Return the (X, Y) coordinate for the center point of the cell that contains the specified text.  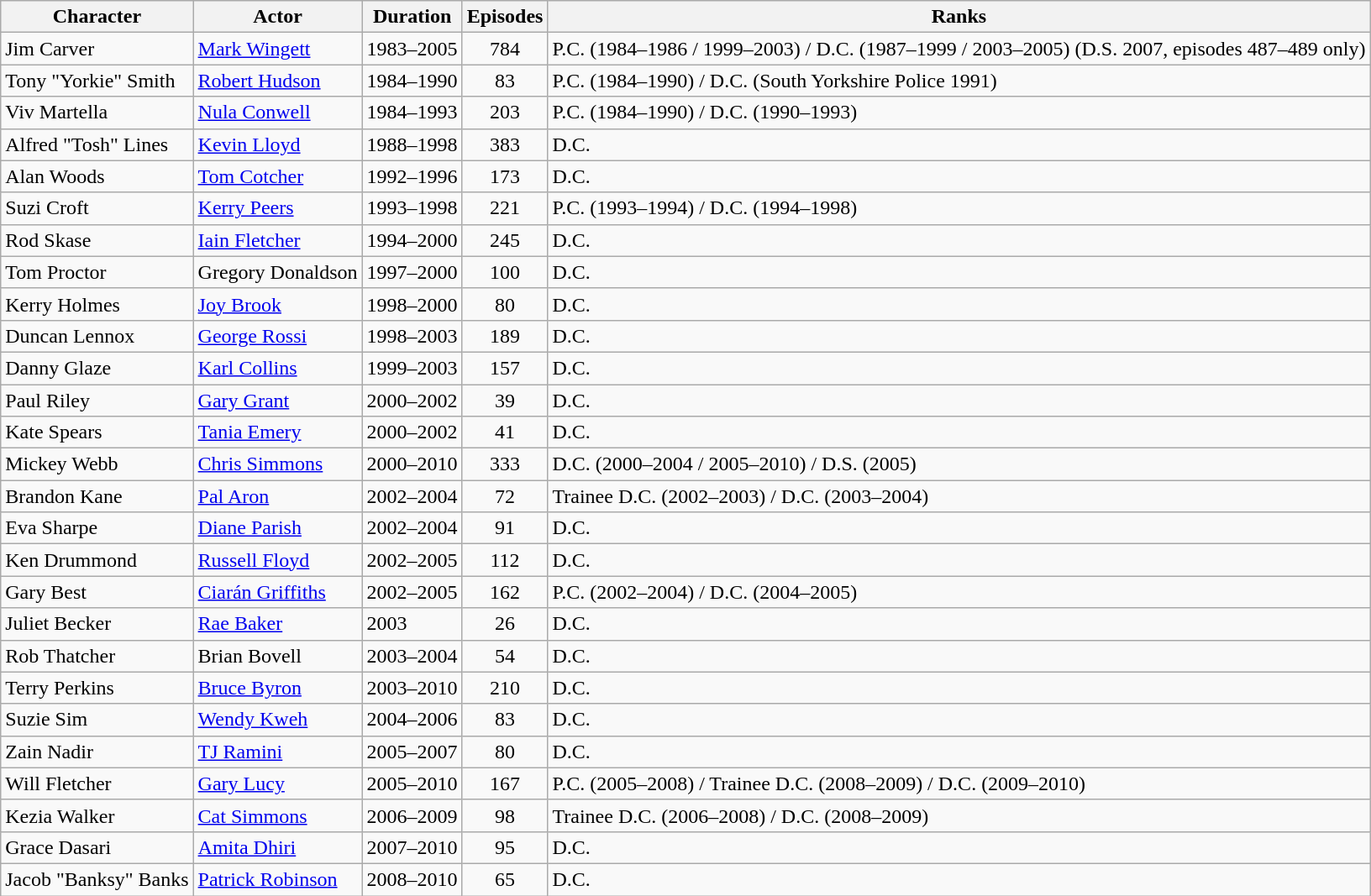
1984–1990 (412, 81)
Ranks (959, 17)
26 (505, 624)
2005–2007 (412, 752)
Tom Cotcher (277, 176)
Trainee D.C. (2006–2008) / D.C. (2008–2009) (959, 815)
Gary Lucy (277, 783)
54 (505, 656)
Pal Aron (277, 496)
Rae Baker (277, 624)
1994–2000 (412, 240)
Episodes (505, 17)
Grace Dasari (97, 847)
Character (97, 17)
Ken Drummond (97, 560)
2000–2010 (412, 464)
91 (505, 528)
2006–2009 (412, 815)
Gary Best (97, 592)
2003 (412, 624)
Duncan Lennox (97, 336)
72 (505, 496)
95 (505, 847)
Chris Simmons (277, 464)
Kezia Walker (97, 815)
1997–2000 (412, 272)
167 (505, 783)
Kevin Lloyd (277, 144)
2005–2010 (412, 783)
245 (505, 240)
39 (505, 401)
Bruce Byron (277, 688)
P.C. (2005–2008) / Trainee D.C. (2008–2009) / D.C. (2009–2010) (959, 783)
Actor (277, 17)
Suzie Sim (97, 720)
Viv Martella (97, 113)
Jacob "Banksy" Banks (97, 879)
P.C. (2002–2004) / D.C. (2004–2005) (959, 592)
Russell Floyd (277, 560)
65 (505, 879)
1983–2005 (412, 49)
Jim Carver (97, 49)
Mickey Webb (97, 464)
Karl Collins (277, 368)
333 (505, 464)
Terry Perkins (97, 688)
1998–2000 (412, 304)
Tania Emery (277, 432)
Brian Bovell (277, 656)
Tom Proctor (97, 272)
P.C. (1984–1986 / 1999–2003) / D.C. (1987–1999 / 2003–2005) (D.S. 2007, episodes 487–489 only) (959, 49)
P.C. (1984–1990) / D.C. (South Yorkshire Police 1991) (959, 81)
Danny Glaze (97, 368)
112 (505, 560)
Kerry Peers (277, 208)
98 (505, 815)
173 (505, 176)
Amita Dhiri (277, 847)
Wendy Kweh (277, 720)
TJ Ramini (277, 752)
210 (505, 688)
D.C. (2000–2004 / 2005–2010) / D.S. (2005) (959, 464)
Zain Nadir (97, 752)
Trainee D.C. (2002–2003) / D.C. (2003–2004) (959, 496)
162 (505, 592)
Gregory Donaldson (277, 272)
784 (505, 49)
P.C. (1984–1990) / D.C. (1990–1993) (959, 113)
Iain Fletcher (277, 240)
Juliet Becker (97, 624)
157 (505, 368)
Brandon Kane (97, 496)
2008–2010 (412, 879)
2004–2006 (412, 720)
Duration (412, 17)
Paul Riley (97, 401)
383 (505, 144)
1993–1998 (412, 208)
Kate Spears (97, 432)
1999–2003 (412, 368)
221 (505, 208)
P.C. (1993–1994) / D.C. (1994–1998) (959, 208)
Kerry Holmes (97, 304)
Suzi Croft (97, 208)
1988–1998 (412, 144)
Rod Skase (97, 240)
Gary Grant (277, 401)
Patrick Robinson (277, 879)
1992–1996 (412, 176)
1998–2003 (412, 336)
George Rossi (277, 336)
Will Fletcher (97, 783)
189 (505, 336)
2003–2010 (412, 688)
Diane Parish (277, 528)
41 (505, 432)
Joy Brook (277, 304)
Mark Wingett (277, 49)
100 (505, 272)
Eva Sharpe (97, 528)
1984–1993 (412, 113)
203 (505, 113)
Alan Woods (97, 176)
Tony "Yorkie" Smith (97, 81)
Cat Simmons (277, 815)
Rob Thatcher (97, 656)
Ciarán Griffiths (277, 592)
Nula Conwell (277, 113)
2007–2010 (412, 847)
2003–2004 (412, 656)
Alfred "Tosh" Lines (97, 144)
Robert Hudson (277, 81)
